Search for the cell housing the specified text and yield its (x, y) center coordinate. 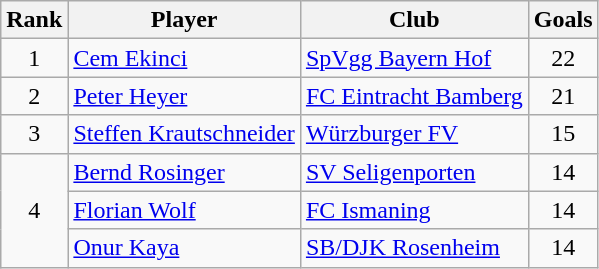
15 (563, 134)
SpVgg Bayern Hof (414, 58)
21 (563, 96)
Steffen Krautschneider (184, 134)
1 (34, 58)
Player (184, 20)
Bernd Rosinger (184, 172)
22 (563, 58)
Peter Heyer (184, 96)
Würzburger FV (414, 134)
Rank (34, 20)
SV Seligenporten (414, 172)
FC Eintracht Bamberg (414, 96)
2 (34, 96)
Goals (563, 20)
FC Ismaning (414, 210)
Cem Ekinci (184, 58)
Florian Wolf (184, 210)
SB/DJK Rosenheim (414, 248)
4 (34, 210)
Onur Kaya (184, 248)
Club (414, 20)
3 (34, 134)
